Return (X, Y) of the center of cell containing provided text 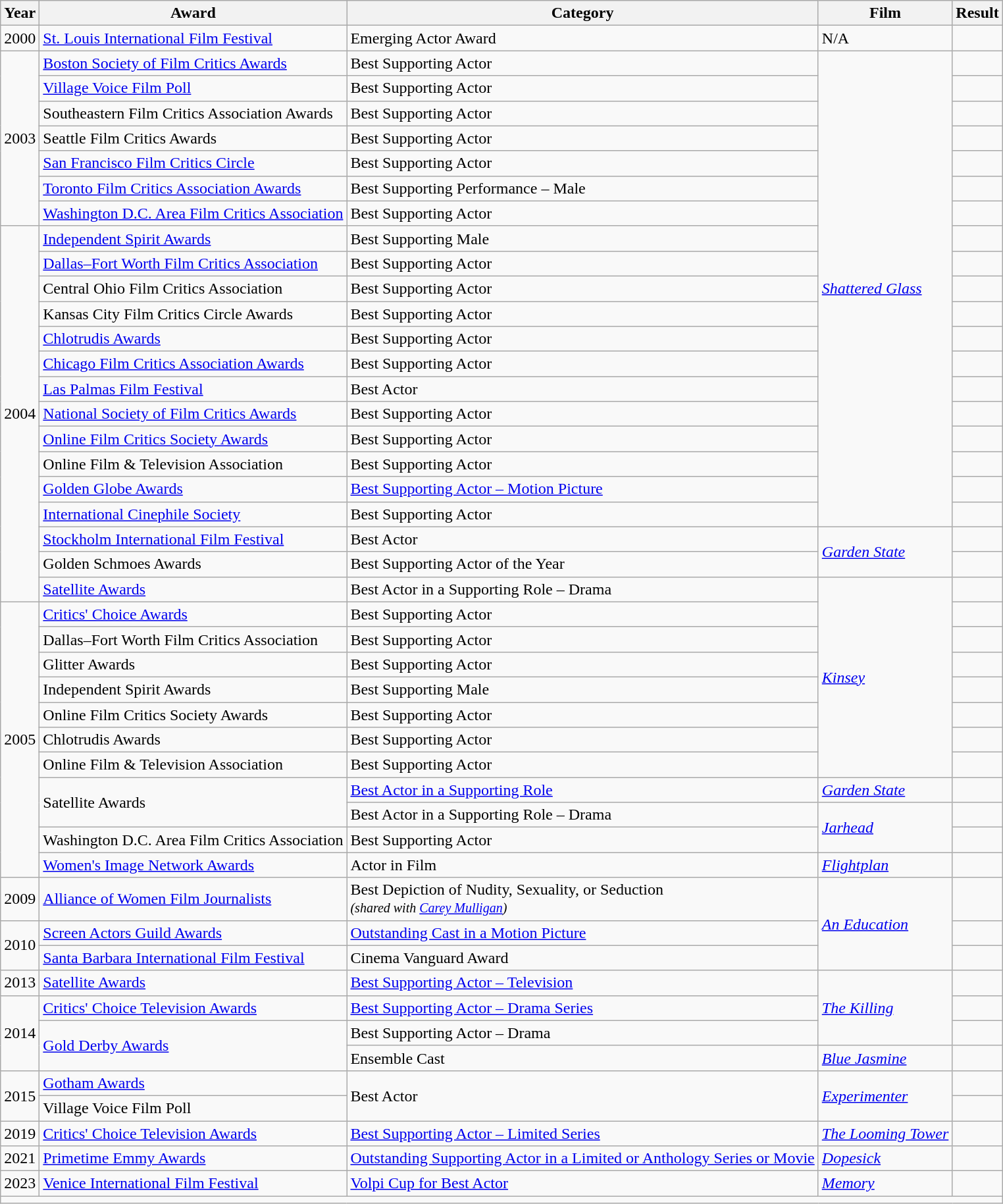
Golden Schmoes Awards (193, 564)
Critics' Choice Awards (193, 614)
Screen Actors Guild Awards (193, 933)
2015 (20, 1095)
Central Ohio Film Critics Association (193, 288)
Cinema Vanguard Award (582, 958)
2010 (20, 945)
Dopesick (885, 1159)
2009 (20, 899)
Best Supporting Actor – Television (582, 983)
Chicago Film Critics Association Awards (193, 364)
An Education (885, 924)
Best Supporting Actor – Limited Series (582, 1133)
Outstanding Supporting Actor in a Limited or Anthology Series or Movie (582, 1159)
2004 (20, 413)
Primetime Emmy Awards (193, 1159)
Santa Barbara International Film Festival (193, 958)
Stockholm International Film Festival (193, 539)
Result (977, 13)
Actor in Film (582, 865)
Alliance of Women Film Journalists (193, 899)
Kansas City Film Critics Circle Awards (193, 314)
N/A (885, 38)
Best Supporting Performance – Male (582, 188)
Ensemble Cast (582, 1058)
2019 (20, 1133)
The Killing (885, 1008)
Experimenter (885, 1095)
The Looming Tower (885, 1133)
Memory (885, 1184)
2013 (20, 983)
Volpi Cup for Best Actor (582, 1184)
Seattle Film Critics Awards (193, 138)
Best Supporting Actor – Drama (582, 1033)
Southeastern Film Critics Association Awards (193, 113)
International Cinephile Society (193, 514)
Best Supporting Actor – Motion Picture (582, 489)
2005 (20, 740)
Best Depiction of Nudity, Sexuality, or Seduction (shared with Carey Mulligan) (582, 899)
Blue Jasmine (885, 1058)
Shattered Glass (885, 288)
Glitter Awards (193, 664)
Las Palmas Film Festival (193, 389)
St. Louis International Film Festival (193, 38)
Best Actor in a Supporting Role (582, 790)
2003 (20, 138)
Toronto Film Critics Association Awards (193, 188)
2014 (20, 1033)
Golden Globe Awards (193, 489)
2021 (20, 1159)
Year (20, 13)
2000 (20, 38)
Gotham Awards (193, 1083)
Film (885, 13)
Boston Society of Film Critics Awards (193, 63)
Jarhead (885, 827)
Gold Derby Awards (193, 1045)
Best Supporting Actor of the Year (582, 564)
San Francisco Film Critics Circle (193, 163)
Best Supporting Actor – Drama Series (582, 1008)
National Society of Film Critics Awards (193, 414)
Category (582, 13)
Women's Image Network Awards (193, 865)
Kinsey (885, 677)
Outstanding Cast in a Motion Picture (582, 933)
Flightplan (885, 865)
2023 (20, 1184)
Award (193, 13)
Emerging Actor Award (582, 38)
Venice International Film Festival (193, 1184)
